Find where the given text appears and provide that cell's center as [x, y] coordinate. 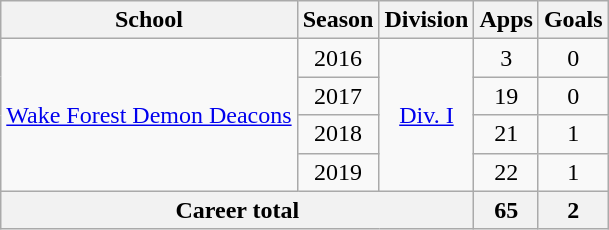
21 [506, 134]
Goals [573, 20]
19 [506, 96]
School [149, 20]
Div. I [426, 115]
22 [506, 172]
3 [506, 58]
Career total [238, 210]
2018 [338, 134]
2019 [338, 172]
Wake Forest Demon Deacons [149, 115]
Apps [506, 20]
2016 [338, 58]
2017 [338, 96]
65 [506, 210]
Division [426, 20]
Season [338, 20]
2 [573, 210]
